Locate the cell with the specified text and output its [X, Y] center coordinate. 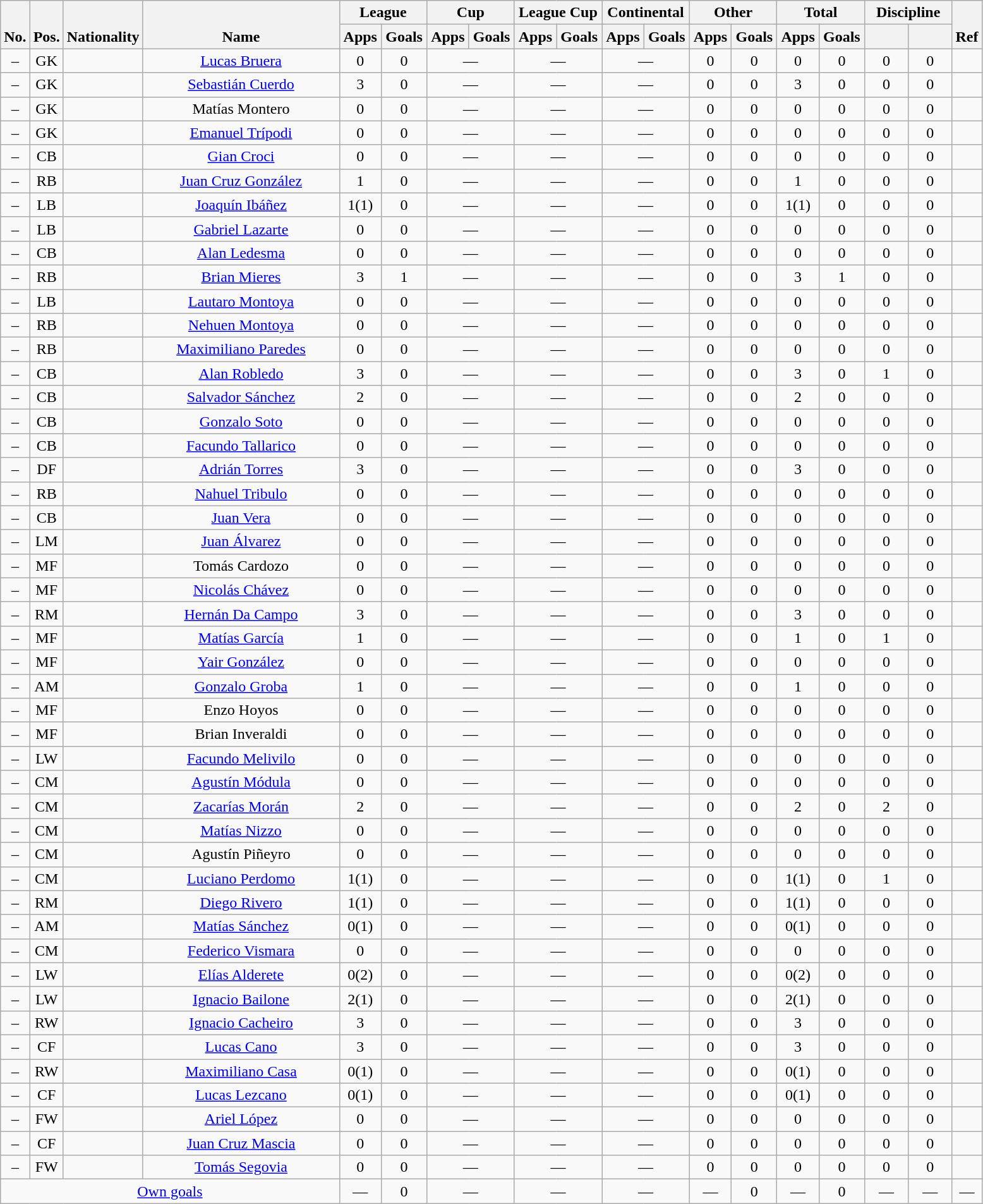
Joaquín Ibáñez [241, 205]
Lucas Bruera [241, 61]
Juan Vera [241, 518]
Tomás Cardozo [241, 566]
LM [47, 542]
Tomás Segovia [241, 1167]
Juan Cruz González [241, 181]
Ignacio Cacheiro [241, 1023]
Nehuen Montoya [241, 325]
Nationality [103, 25]
Total [821, 13]
Matías Nizzo [241, 830]
Hernán Da Campo [241, 614]
Nahuel Tribulo [241, 494]
Name [241, 25]
Federico Vismara [241, 951]
Maximiliano Casa [241, 1071]
Emanuel Trípodi [241, 133]
Maximiliano Paredes [241, 350]
Gonzalo Soto [241, 422]
Lautaro Montoya [241, 301]
Elías Alderete [241, 975]
Salvador Sánchez [241, 398]
Lucas Cano [241, 1047]
Agustín Módula [241, 782]
Alan Ledesma [241, 253]
Matías García [241, 638]
Juan Álvarez [241, 542]
Ignacio Bailone [241, 999]
Gian Croci [241, 157]
Facundo Melivilo [241, 758]
Enzo Hoyos [241, 710]
Adrián Torres [241, 470]
Own goals [170, 1191]
Other [733, 13]
Gabriel Lazarte [241, 229]
Alan Robledo [241, 374]
Ariel López [241, 1119]
Matías Montero [241, 109]
Brian Inveraldi [241, 734]
Ref [967, 25]
Juan Cruz Mascia [241, 1143]
Facundo Tallarico [241, 446]
Zacarías Morán [241, 806]
Brian Mieres [241, 277]
No. [15, 25]
Pos. [47, 25]
Luciano Perdomo [241, 879]
Lucas Lezcano [241, 1095]
Gonzalo Groba [241, 686]
Discipline [908, 13]
Yair González [241, 662]
Diego Rivero [241, 903]
League [383, 13]
Cup [471, 13]
Agustín Piñeyro [241, 854]
League Cup [558, 13]
Nicolás Chávez [241, 590]
DF [47, 470]
Matías Sánchez [241, 927]
Sebastián Cuerdo [241, 85]
Continental [646, 13]
